Locate the cell with the specified text and output its (x, y) center coordinate. 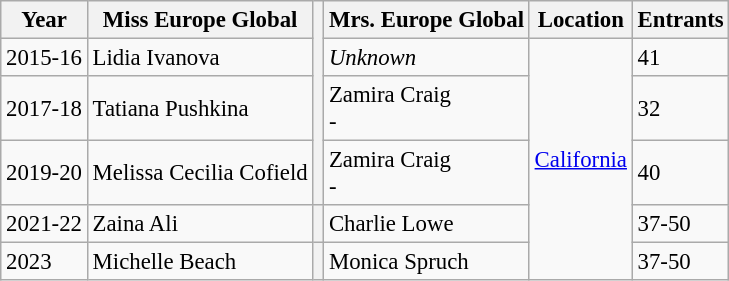
2023 (44, 262)
Lidia Ivanova (200, 58)
2021-22 (44, 224)
Entrants (680, 20)
Tatiana Pushkina (200, 108)
2015-16 (44, 58)
California (580, 160)
40 (680, 174)
Melissa Cecilia Cofield (200, 174)
Miss Europe Global (200, 20)
Mrs. Europe Global (427, 20)
Michelle Beach (200, 262)
Location (580, 20)
32 (680, 108)
2019-20 (44, 174)
41 (680, 58)
Zaina Ali (200, 224)
Year (44, 20)
Charlie Lowe (427, 224)
Unknown (427, 58)
2017-18 (44, 108)
Monica Spruch (427, 262)
